Find where the given text appears and provide that cell's center as (X, Y) coordinate. 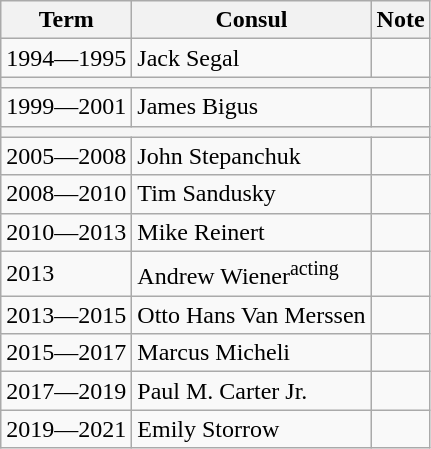
John Stepanchuk (252, 156)
1999—2001 (66, 107)
2008—2010 (66, 194)
Term (66, 20)
2017—2019 (66, 391)
Otto Hans Van Merssen (252, 315)
Paul M. Carter Jr. (252, 391)
2015—2017 (66, 353)
Emily Storrow (252, 429)
Note (400, 20)
1994—1995 (66, 58)
Tim Sandusky (252, 194)
Mike Reinert (252, 232)
Jack Segal (252, 58)
Andrew Wieneracting (252, 274)
2005—2008 (66, 156)
Marcus Micheli (252, 353)
2013—2015 (66, 315)
James Bigus (252, 107)
2010—2013 (66, 232)
Consul (252, 20)
2019—2021 (66, 429)
2013 (66, 274)
